Scan for the cell matching the given text and deliver its [X, Y] coordinate at center. 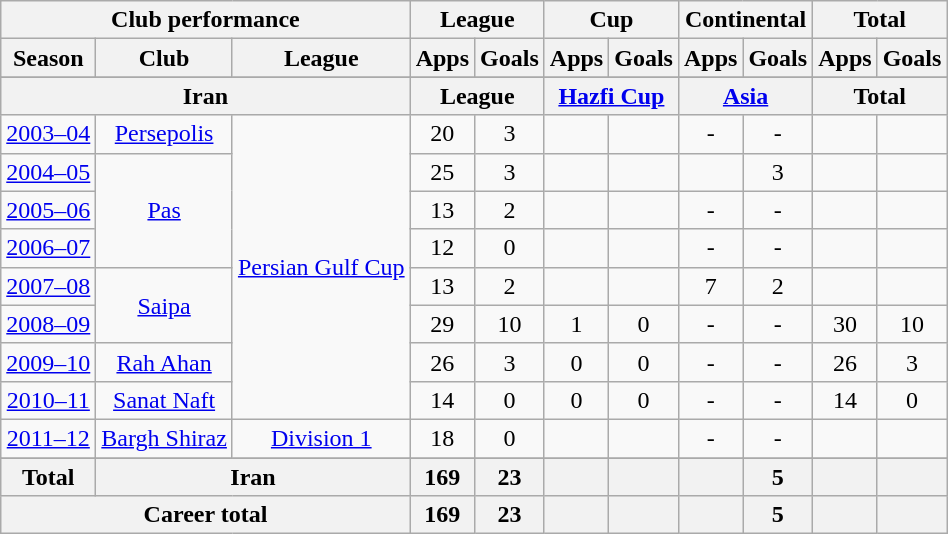
Pas [164, 210]
20 [442, 134]
Hazfi Cup [611, 96]
2003–04 [48, 134]
Continental [745, 20]
Rah Ahan [164, 362]
2004–05 [48, 172]
2010–11 [48, 400]
Sanat Naft [164, 400]
Club performance [206, 20]
Persian Gulf Cup [321, 267]
Career total [206, 515]
1 [576, 324]
Club [164, 58]
18 [442, 438]
2006–07 [48, 248]
Saipa [164, 305]
2008–09 [48, 324]
12 [442, 248]
Bargh Shiraz [164, 438]
25 [442, 172]
2007–08 [48, 286]
Asia [745, 96]
29 [442, 324]
Season [48, 58]
Division 1 [321, 438]
30 [845, 324]
Cup [611, 20]
Persepolis [164, 134]
2005–06 [48, 210]
2011–12 [48, 438]
7 [710, 286]
2009–10 [48, 362]
